From the cell containing the given text, extract its center point as [X, Y] coordinate. 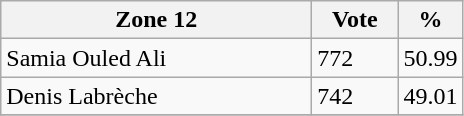
772 [355, 58]
49.01 [430, 96]
Zone 12 [156, 20]
Vote [355, 20]
50.99 [430, 58]
742 [355, 96]
Denis Labrèche [156, 96]
Samia Ouled Ali [156, 58]
% [430, 20]
